Scan for the cell matching the given text and deliver its [X, Y] coordinate at center. 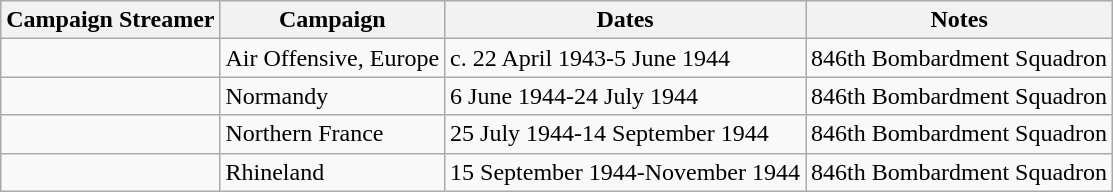
Dates [626, 20]
15 September 1944-November 1944 [626, 172]
Campaign Streamer [110, 20]
Normandy [332, 96]
Air Offensive, Europe [332, 58]
6 June 1944-24 July 1944 [626, 96]
Northern France [332, 134]
Rhineland [332, 172]
Notes [960, 20]
25 July 1944-14 September 1944 [626, 134]
c. 22 April 1943-5 June 1944 [626, 58]
Campaign [332, 20]
